Identify which cell holds the provided text, then report its (x, y) central coordinate. 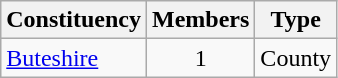
Buteshire (74, 58)
Type (296, 20)
Members (200, 20)
County (296, 58)
Constituency (74, 20)
1 (200, 58)
